Output the [X, Y] coordinate of the center of the cell containing the given text.  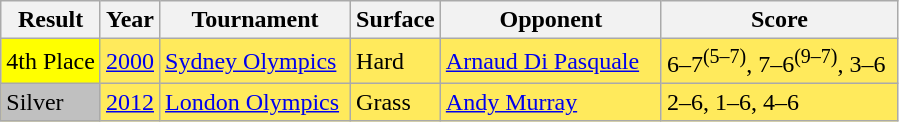
4th Place [51, 62]
Surface [396, 20]
Arnaud Di Pasquale [550, 62]
Result [51, 20]
Opponent [550, 20]
Sydney Olympics [256, 62]
2000 [130, 62]
Andy Murray [550, 102]
Score [779, 20]
2–6, 1–6, 4–6 [779, 102]
Year [130, 20]
6–7(5–7), 7–6(9–7), 3–6 [779, 62]
Silver [51, 102]
Grass [396, 102]
2012 [130, 102]
London Olympics [256, 102]
Hard [396, 62]
Tournament [256, 20]
